Find where the given text appears and provide that cell's center as [X, Y] coordinate. 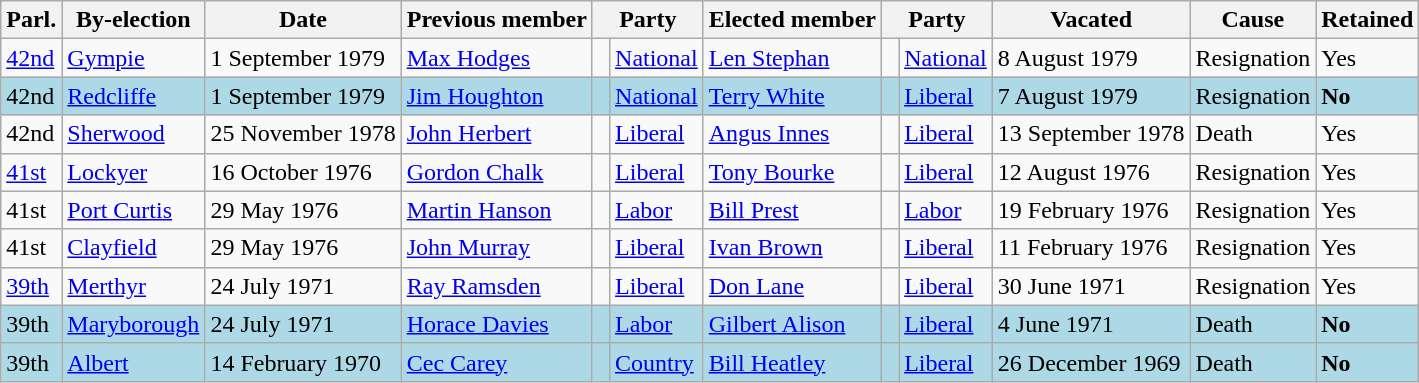
John Murray [496, 248]
Vacated [1091, 20]
Lockyer [134, 172]
Gympie [134, 58]
Merthyr [134, 286]
Ivan Brown [792, 248]
Sherwood [134, 134]
13 September 1978 [1091, 134]
14 February 1970 [303, 362]
Albert [134, 362]
Martin Hanson [496, 210]
Country [657, 362]
Elected member [792, 20]
Gilbert Alison [792, 324]
Port Curtis [134, 210]
Don Lane [792, 286]
30 June 1971 [1091, 286]
Parl. [32, 20]
Max Hodges [496, 58]
Cause [1253, 20]
12 August 1976 [1091, 172]
11 February 1976 [1091, 248]
Ray Ramsden [496, 286]
Cec Carey [496, 362]
Maryborough [134, 324]
4 June 1971 [1091, 324]
Clayfield [134, 248]
Retained [1368, 20]
Len Stephan [792, 58]
By-election [134, 20]
Previous member [496, 20]
Horace Davies [496, 324]
Terry White [792, 96]
25 November 1978 [303, 134]
Tony Bourke [792, 172]
Redcliffe [134, 96]
19 February 1976 [1091, 210]
Angus Innes [792, 134]
26 December 1969 [1091, 362]
Bill Heatley [792, 362]
Gordon Chalk [496, 172]
John Herbert [496, 134]
16 October 1976 [303, 172]
8 August 1979 [1091, 58]
7 August 1979 [1091, 96]
Date [303, 20]
Jim Houghton [496, 96]
Bill Prest [792, 210]
